Search for the cell housing the specified text and yield its (x, y) center coordinate. 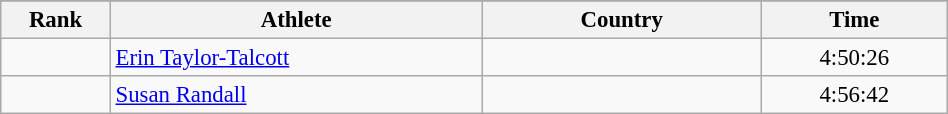
Time (854, 20)
Erin Taylor-Talcott (296, 58)
Susan Randall (296, 95)
Country (622, 20)
Rank (56, 20)
4:56:42 (854, 95)
Athlete (296, 20)
4:50:26 (854, 58)
